Capture the cell that displays the provided text and extract its (X, Y) central coordinate. 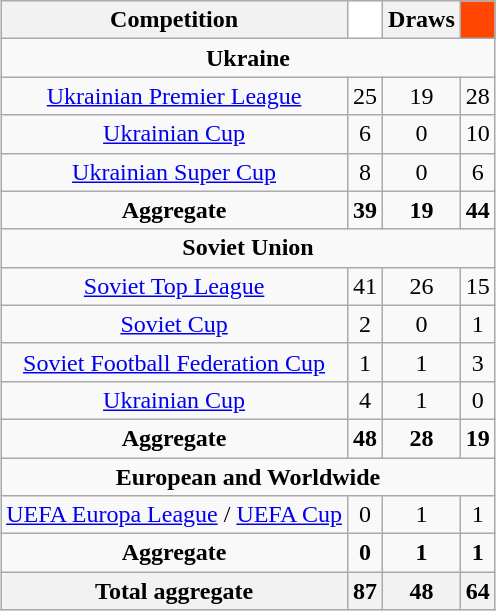
Total aggregate (174, 591)
European and Worldwide (248, 477)
10 (478, 134)
Soviet Union (248, 248)
UEFA Europa League / UEFA Cup (174, 515)
2 (364, 324)
87 (364, 591)
41 (364, 286)
Ukrainian Premier League (174, 96)
Draws (422, 20)
3 (478, 362)
4 (364, 400)
39 (364, 210)
8 (364, 172)
25 (364, 96)
26 (422, 286)
44 (478, 210)
Soviet Football Federation Cup (174, 362)
Soviet Cup (174, 324)
Competition (174, 20)
15 (478, 286)
Soviet Top League (174, 286)
Ukraine (248, 58)
64 (478, 591)
Ukrainian Super Cup (174, 172)
